Extract the (X, Y) coordinate from the center of the cell holding the provided text.  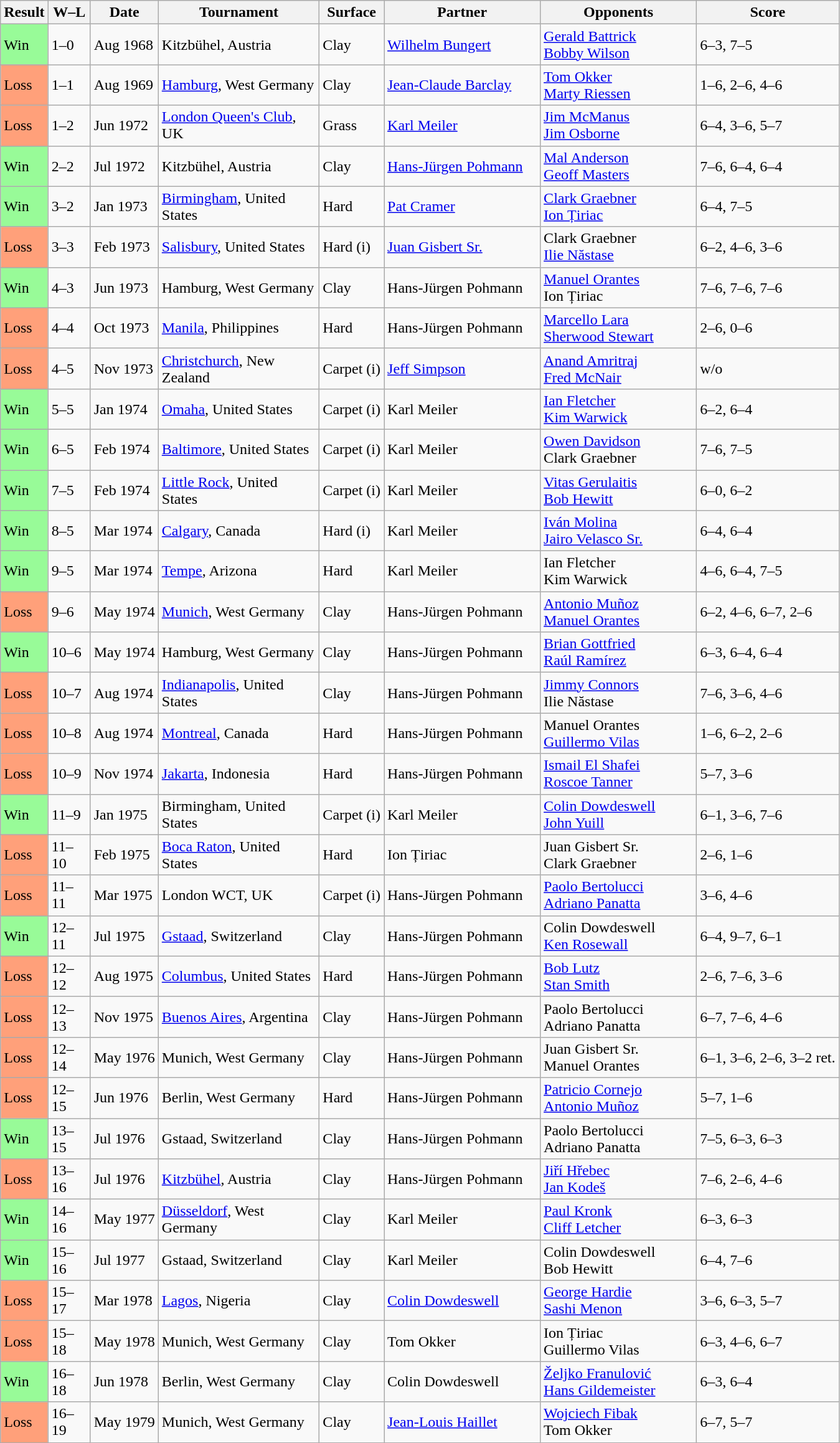
5–5 (69, 409)
7–6, 7–6, 7–6 (768, 288)
May 1978 (125, 1341)
6–7, 5–7 (768, 1422)
12–14 (69, 1057)
Montreal, Canada (239, 734)
11–10 (69, 854)
Jun 1978 (125, 1381)
Ion Țiriac Guillermo Vilas (619, 1341)
11–11 (69, 896)
3–6, 4–6 (768, 896)
12–13 (69, 1016)
Omaha, United States (239, 409)
1–6, 2–6, 4–6 (768, 85)
Aug 1975 (125, 977)
Jan 1975 (125, 815)
Jimmy Connors Ilie Năstase (619, 693)
Jakarta, Indonesia (239, 774)
Antonio Muñoz Manuel Orantes (619, 612)
Juan Gisbert Sr. Manuel Orantes (619, 1057)
Juan Gisbert Sr. Clark Graebner (619, 854)
Anand Amritraj Fred McNair (619, 369)
3–3 (69, 247)
2–6, 7–6, 3–6 (768, 977)
Ismail El Shafei Roscoe Tanner (619, 774)
Nov 1973 (125, 369)
Indianapolis, United States (239, 693)
6–7, 7–6, 4–6 (768, 1016)
Colin Dowdeswell Ken Rosewall (619, 935)
Jan 1973 (125, 207)
Jiří Hřebec Jan Kodeš (619, 1180)
7–6, 2–6, 4–6 (768, 1180)
Željko Franulović Hans Gildemeister (619, 1381)
6–3, 6–3 (768, 1219)
Colin Dowdeswell John Yuill (619, 815)
1–0 (69, 45)
6–2, 4–6, 6–7, 2–6 (768, 612)
Calgary, Canada (239, 531)
15–16 (69, 1261)
11–9 (69, 815)
10–6 (69, 653)
Vitas Gerulaitis Bob Hewitt (619, 490)
Clark Graebner Ion Țiriac (619, 207)
7–6, 7–5 (768, 450)
Columbus, United States (239, 977)
Wojciech Fibak Tom Okker (619, 1422)
Feb 1973 (125, 247)
6–4, 7–5 (768, 207)
Date (125, 12)
15–17 (69, 1300)
6–5 (69, 450)
Düsseldorf, West Germany (239, 1219)
6–4, 7–6 (768, 1261)
Aug 1969 (125, 85)
6–1, 3–6, 7–6 (768, 815)
London Queen's Club, UK (239, 126)
9–5 (69, 572)
Mal Anderson Geoff Masters (619, 166)
Christchurch, New Zealand (239, 369)
1–2 (69, 126)
Tournament (239, 12)
6–3, 6–4 (768, 1381)
Nov 1975 (125, 1016)
Pat Cramer (462, 207)
W–L (69, 12)
Jun 1976 (125, 1097)
Little Rock, United States (239, 490)
May 1977 (125, 1219)
6–2, 6–4 (768, 409)
Clark Graebner Ilie Năstase (619, 247)
Bob Lutz Stan Smith (619, 977)
7–6, 3–6, 4–6 (768, 693)
Jim McManus Jim Osborne (619, 126)
London WCT, UK (239, 896)
9–6 (69, 612)
4–4 (69, 328)
w/o (768, 369)
Jun 1972 (125, 126)
12–11 (69, 935)
2–2 (69, 166)
Jul 1972 (125, 166)
5–7, 3–6 (768, 774)
Partner (462, 12)
16–18 (69, 1381)
Paul Kronk Cliff Letcher (619, 1219)
4–3 (69, 288)
Brian Gottfried Raúl Ramírez (619, 653)
Boca Raton, United States (239, 854)
6–4, 3–6, 5–7 (768, 126)
Iván Molina Jairo Velasco Sr. (619, 531)
Manuel Orantes Guillermo Vilas (619, 734)
Tom Okker Marty Riessen (619, 85)
4–5 (69, 369)
10–8 (69, 734)
Nov 1974 (125, 774)
Jan 1974 (125, 409)
Buenos Aires, Argentina (239, 1016)
6–2, 4–6, 3–6 (768, 247)
Owen Davidson Clark Graebner (619, 450)
5–7, 1–6 (768, 1097)
George Hardie Sashi Menon (619, 1300)
May 1979 (125, 1422)
8–5 (69, 531)
12–12 (69, 977)
6–3, 4–6, 6–7 (768, 1341)
6–3, 7–5 (768, 45)
Marcello Lara Sherwood Stewart (619, 328)
6–3, 6–4, 6–4 (768, 653)
Jean-Louis Haillet (462, 1422)
13–16 (69, 1180)
2–6, 0–6 (768, 328)
Opponents (619, 12)
Jul 1975 (125, 935)
Wilhelm Bungert (462, 45)
16–19 (69, 1422)
Tempe, Arizona (239, 572)
10–7 (69, 693)
12–15 (69, 1097)
6–4, 6–4 (768, 531)
15–18 (69, 1341)
Jeff Simpson (462, 369)
Manuel Orantes Ion Țiriac (619, 288)
Jean-Claude Barclay (462, 85)
3–6, 6–3, 5–7 (768, 1300)
1–6, 6–2, 2–6 (768, 734)
Grass (352, 126)
Result (24, 12)
Gerald Battrick Bobby Wilson (619, 45)
6–4, 9–7, 6–1 (768, 935)
7–5, 6–3, 6–3 (768, 1138)
3–2 (69, 207)
Ion Țiriac (462, 854)
Feb 1975 (125, 854)
6–0, 6–2 (768, 490)
Oct 1973 (125, 328)
Mar 1978 (125, 1300)
Patricio Cornejo Antonio Muñoz (619, 1097)
1–1 (69, 85)
7–6, 6–4, 6–4 (768, 166)
Jul 1977 (125, 1261)
Salisbury, United States (239, 247)
Score (768, 12)
2–6, 1–6 (768, 854)
Manila, Philippines (239, 328)
Baltimore, United States (239, 450)
10–9 (69, 774)
May 1976 (125, 1057)
7–5 (69, 490)
Tom Okker (462, 1341)
6–1, 3–6, 2–6, 3–2 ret. (768, 1057)
Jun 1973 (125, 288)
14–16 (69, 1219)
Aug 1968 (125, 45)
Colin Dowdeswell Bob Hewitt (619, 1261)
Lagos, Nigeria (239, 1300)
Mar 1975 (125, 896)
Surface (352, 12)
13–15 (69, 1138)
Juan Gisbert Sr. (462, 247)
4–6, 6–4, 7–5 (768, 572)
